For the text-containing cell, return its midpoint in (X, Y) coordinate format. 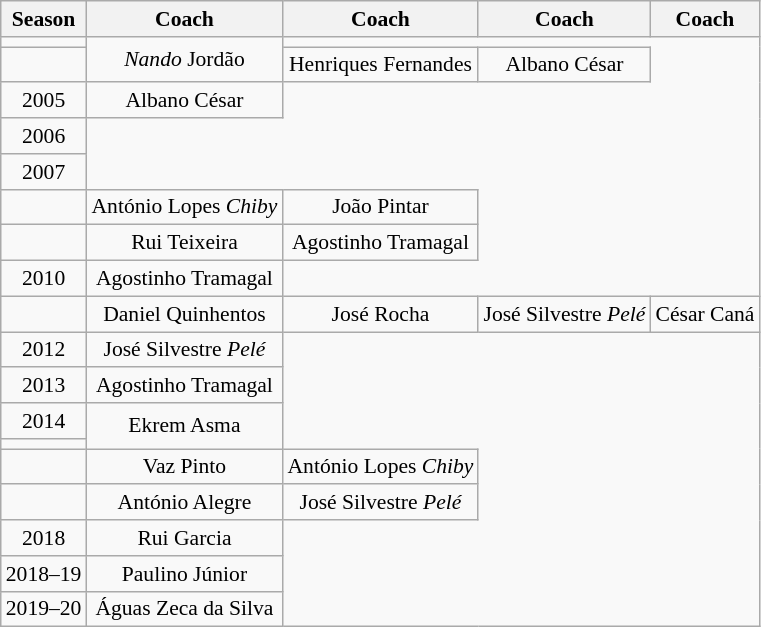
2005 (44, 101)
2018–19 (44, 574)
Season (44, 19)
José Rocha (380, 314)
Ekrem Asma (184, 426)
António Alegre (184, 503)
2010 (44, 279)
Rui Garcia (184, 538)
Águas Zeca da Silva (184, 609)
2006 (44, 136)
Rui Teixeira (184, 243)
Henriques Fernandes (380, 65)
Paulino Júnior (184, 574)
João Pintar (380, 207)
2018 (44, 538)
Vaz Pinto (184, 467)
2014 (44, 421)
2007 (44, 172)
2019–20 (44, 609)
2012 (44, 350)
César Caná (704, 314)
Nando Jordão (184, 60)
2013 (44, 386)
Daniel Quinhentos (184, 314)
